Find where the given text appears and provide that cell's center as (x, y) coordinate. 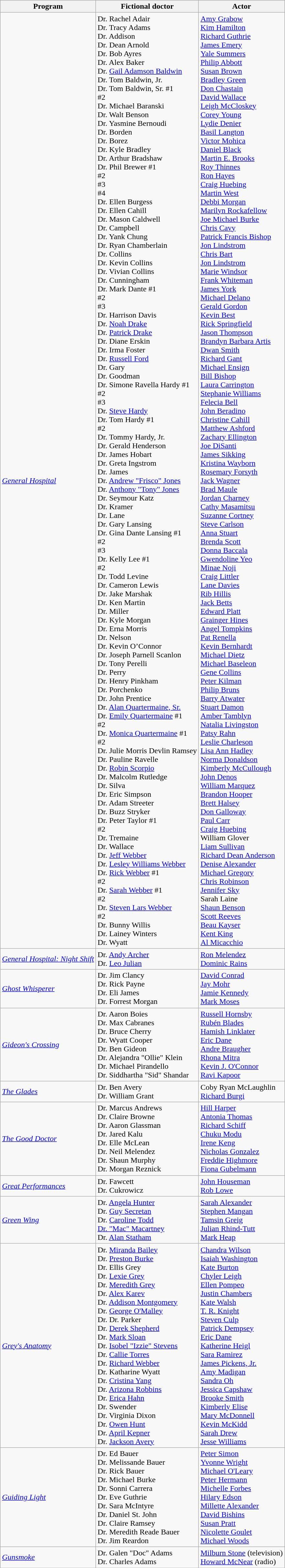
The Glades (48, 1091)
Dr. Galen "Doc" AdamsDr. Charles Adams (147, 1557)
Guiding Light (48, 1497)
Dr. FawcettDr. Cukrowicz (147, 1186)
Sarah AlexanderStephen ManganTamsin GreigJulian Rhind-TuttMark Heap (242, 1220)
Russell HornsbyRubén BladesHamish LinklaterEric DaneAndre BraugherRhona MitraKevin J. O'ConnorRavi Kapoor (242, 1044)
Program (48, 6)
Coby Ryan McLaughlinRichard Burgi (242, 1091)
Green Wing (48, 1220)
Gunsmoke (48, 1557)
Gideon's Crossing (48, 1044)
Actor (242, 6)
Ghost Whisperer (48, 989)
Dr. Andy ArcherDr. Leo Julian (147, 959)
Hill HarperAntonia ThomasRichard SchiffChuku ModuIrene KengNicholas GonzalezFreddie HighmoreFiona Gubelmann (242, 1138)
Great Performances (48, 1186)
Grey's Anatomy (48, 1345)
Dr. Angela HunterDr. Guy SecretanDr. Caroline ToddDr. "Mac" MacartneyDr. Alan Statham (147, 1220)
Milburn Stone (television)Howard McNear (radio) (242, 1557)
Dr. Ben AveryDr. William Grant (147, 1091)
John HousemanRob Lowe (242, 1186)
General Hospital (48, 481)
Fictional doctor (147, 6)
The Good Doctor (48, 1138)
Dr. Marcus AndrewsDr. Claire BrowneDr. Aaron GlassmanDr. Jared KaluDr. Elle McLeanDr. Neil MelendezDr. Shaun MurphyDr. Morgan Reznick (147, 1138)
Dr. Jim ClancyDr. Rick PayneDr. Eli JamesDr. Forrest Morgan (147, 989)
Ron MelendezDominic Rains (242, 959)
General Hospital: Night Shift (48, 959)
David ConradJay MohrJamie KennedyMark Moses (242, 989)
